Provide the (x, y) coordinate of the cell's center where the given text is located.  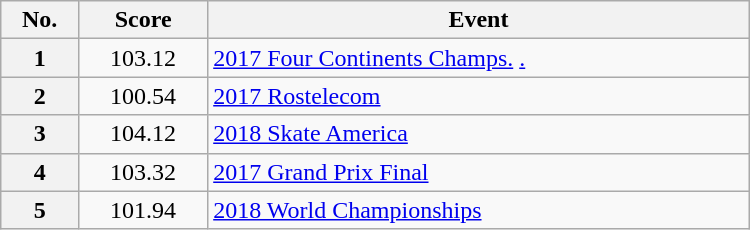
Score (144, 20)
3 (40, 134)
103.12 (144, 58)
2017 Grand Prix Final (479, 172)
104.12 (144, 134)
1 (40, 58)
2017 Rostelecom (479, 96)
2017 Four Continents Champs. . (479, 58)
2018 World Championships (479, 210)
100.54 (144, 96)
4 (40, 172)
Event (479, 20)
2018 Skate America (479, 134)
No. (40, 20)
101.94 (144, 210)
103.32 (144, 172)
2 (40, 96)
5 (40, 210)
